Detect which cell encompasses the target text, then output its [x, y] center coordinate. 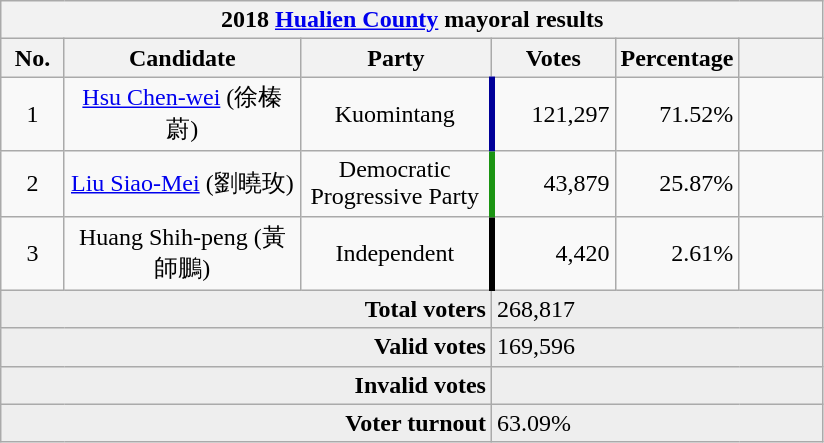
No. [33, 58]
3 [33, 253]
1 [33, 114]
Voter turnout [246, 423]
Percentage [677, 58]
71.52% [677, 114]
Party [396, 58]
Candidate [182, 58]
Total voters [246, 309]
2018 Hualien County mayoral results [412, 20]
Valid votes [246, 347]
63.09% [657, 423]
169,596 [657, 347]
Liu Siao-Mei (劉曉玫) [182, 184]
Huang Shih-peng (黃師鵬) [182, 253]
2 [33, 184]
Invalid votes [246, 385]
121,297 [553, 114]
Democratic Progressive Party [396, 184]
25.87% [677, 184]
2.61% [677, 253]
43,879 [553, 184]
4,420 [553, 253]
Hsu Chen-wei (徐榛蔚) [182, 114]
Independent [396, 253]
268,817 [657, 309]
Votes [553, 58]
Kuomintang [396, 114]
